Extract the (X, Y) coordinate from the center of the cell holding the provided text.  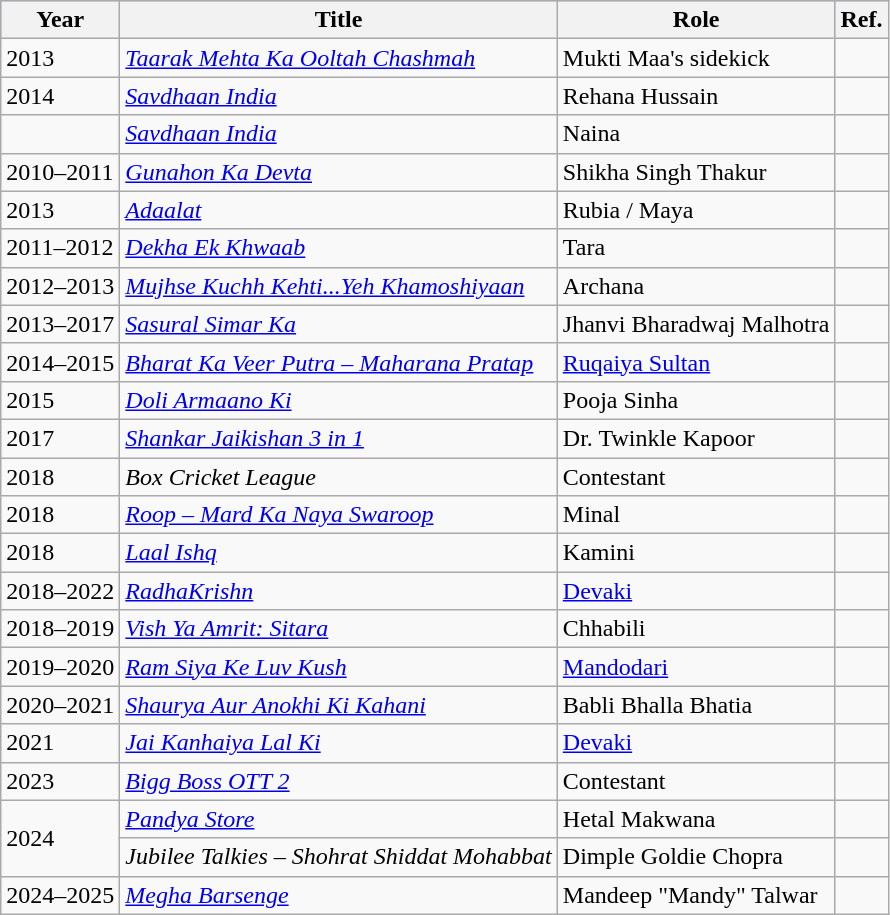
Mandeep "Mandy" Talwar (696, 895)
Bigg Boss OTT 2 (338, 781)
2019–2020 (60, 667)
Rubia / Maya (696, 210)
Doli Armaano Ki (338, 400)
2012–2013 (60, 286)
Role (696, 20)
Title (338, 20)
Dekha Ek Khwaab (338, 248)
Hetal Makwana (696, 819)
2024–2025 (60, 895)
Jhanvi Bharadwaj Malhotra (696, 324)
Adaalat (338, 210)
Ram Siya Ke Luv Kush (338, 667)
Mujhse Kuchh Kehti...Yeh Khamoshiyaan (338, 286)
2014–2015 (60, 362)
2017 (60, 438)
Kamini (696, 553)
Laal Ishq (338, 553)
Rehana Hussain (696, 96)
Minal (696, 515)
Shankar Jaikishan 3 in 1 (338, 438)
Naina (696, 134)
Year (60, 20)
2010–2011 (60, 172)
Tara (696, 248)
Pandya Store (338, 819)
2018–2019 (60, 629)
2021 (60, 743)
Sasural Simar Ka (338, 324)
Dimple Goldie Chopra (696, 857)
Jubilee Talkies – Shohrat Shiddat Mohabbat (338, 857)
2011–2012 (60, 248)
Ref. (862, 20)
2015 (60, 400)
Shaurya Aur Anokhi Ki Kahani (338, 705)
Shikha Singh Thakur (696, 172)
Gunahon Ka Devta (338, 172)
2018–2022 (60, 591)
2024 (60, 838)
Megha Barsenge (338, 895)
2013–2017 (60, 324)
Dr. Twinkle Kapoor (696, 438)
2020–2021 (60, 705)
Bharat Ka Veer Putra – Maharana Pratap (338, 362)
Archana (696, 286)
2023 (60, 781)
RadhaKrishn (338, 591)
Mandodari (696, 667)
Ruqaiya Sultan (696, 362)
Pooja Sinha (696, 400)
2014 (60, 96)
Roop – Mard Ka Naya Swaroop (338, 515)
Taarak Mehta Ka Ooltah Chashmah (338, 58)
Box Cricket League (338, 477)
Jai Kanhaiya Lal Ki (338, 743)
Mukti Maa's sidekick (696, 58)
Vish Ya Amrit: Sitara (338, 629)
Chhabili (696, 629)
Babli Bhalla Bhatia (696, 705)
